Detect which cell encompasses the target text, then output its [X, Y] center coordinate. 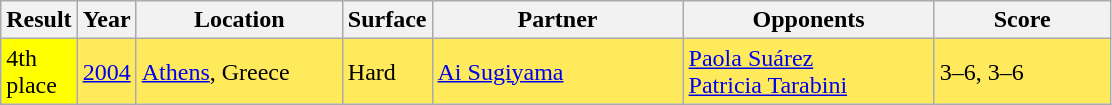
Athens, Greece [239, 72]
Year [106, 20]
Result [39, 20]
Score [1022, 20]
Opponents [808, 20]
Partner [558, 20]
Paola Suárez Patricia Tarabini [808, 72]
Hard [387, 72]
Ai Sugiyama [558, 72]
3–6, 3–6 [1022, 72]
2004 [106, 72]
Surface [387, 20]
Location [239, 20]
4th place [39, 72]
